Output the [x, y] coordinate of the center of the cell containing the given text.  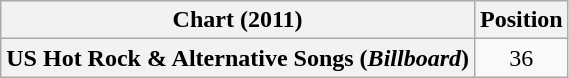
Chart (2011) [238, 20]
36 [521, 58]
Position [521, 20]
US Hot Rock & Alternative Songs (Billboard) [238, 58]
